Pinpoint the cell where the given text exists, returning its (X, Y) midpoint coordinate. 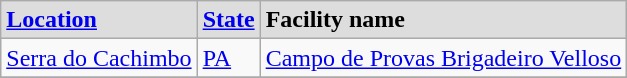
State (228, 20)
Serra do Cachimbo (99, 58)
PA (228, 58)
Facility name (444, 20)
Location (99, 20)
Campo de Provas Brigadeiro Velloso (444, 58)
